Determine the [X, Y] coordinate at the center of the cell enclosing the given text.  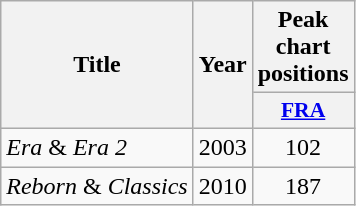
2010 [222, 185]
FRA [303, 111]
Era & Era 2 [97, 147]
2003 [222, 147]
Title [97, 65]
187 [303, 185]
Reborn & Classics [97, 185]
Year [222, 65]
Peak chart positions [303, 47]
102 [303, 147]
